Return the (X, Y) coordinate for the center point of the cell that contains the specified text.  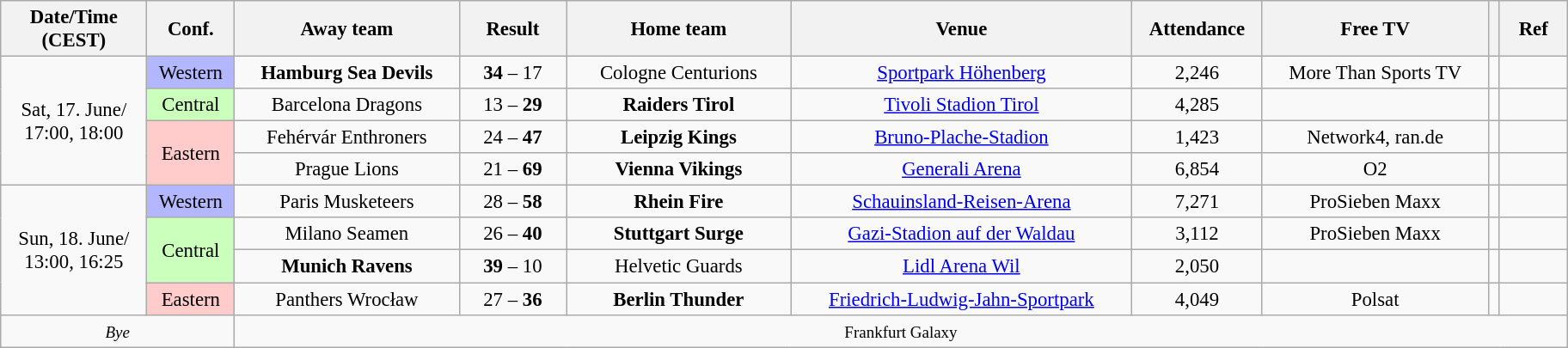
Home team (679, 29)
39 – 10 (512, 266)
Rhein Fire (679, 202)
27 – 36 (512, 299)
4,049 (1197, 299)
6,854 (1197, 169)
2,050 (1197, 266)
Paris Musketeers (347, 202)
34 – 17 (512, 73)
Free TV (1375, 29)
28 – 58 (512, 202)
Leipzig Kings (679, 137)
Fehérvár Enthroners (347, 137)
Frankfurt Galaxy (901, 331)
Vienna Vikings (679, 169)
Sportpark Höhenberg (961, 73)
Tivoli Stadion Tirol (961, 105)
21 – 69 (512, 169)
Prague Lions (347, 169)
Lidl Arena Wil (961, 266)
Conf. (191, 29)
More Than Sports TV (1375, 73)
Polsat (1375, 299)
Panthers Wrocław (347, 299)
24 – 47 (512, 137)
Schauinsland-Reisen-Arena (961, 202)
Berlin Thunder (679, 299)
Milano Seamen (347, 235)
Cologne Centurions (679, 73)
Sun, 18. June/13:00, 16:25 (74, 250)
7,271 (1197, 202)
Venue (961, 29)
13 – 29 (512, 105)
Hamburg Sea Devils (347, 73)
Away team (347, 29)
Stuttgart Surge (679, 235)
Munich Ravens (347, 266)
Friedrich-Ludwig-Jahn-Sportpark (961, 299)
Generali Arena (961, 169)
Sat, 17. June/17:00, 18:00 (74, 121)
Raiders Tirol (679, 105)
Bruno-Plache-Stadion (961, 137)
O2 (1375, 169)
Ref (1534, 29)
4,285 (1197, 105)
Result (512, 29)
Date/Time (CEST) (74, 29)
2,246 (1197, 73)
1,423 (1197, 137)
Gazi-Stadion auf der Waldau (961, 235)
Helvetic Guards (679, 266)
Bye (118, 331)
Network4, ran.de (1375, 137)
26 – 40 (512, 235)
Barcelona Dragons (347, 105)
Attendance (1197, 29)
3,112 (1197, 235)
